Output the (X, Y) coordinate of the center of the cell containing the given text.  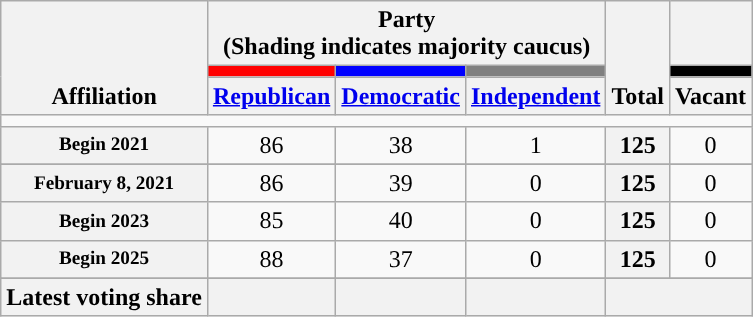
88 (271, 259)
Republican (271, 96)
February 8, 2021 (104, 183)
1 (535, 145)
40 (401, 221)
Independent (535, 96)
Begin 2025 (104, 259)
38 (401, 145)
Latest voting share (104, 297)
39 (401, 183)
Begin 2023 (104, 221)
85 (271, 221)
Begin 2021 (104, 145)
37 (401, 259)
Affiliation (104, 58)
Total (638, 58)
Vacant (710, 96)
Democratic (401, 96)
Party (Shading indicates majority caucus) (406, 34)
